Extract the (x, y) coordinate from the center of the cell holding the provided text.  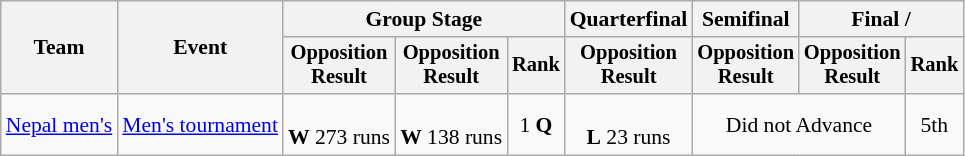
Did not Advance (798, 124)
W 273 runs (339, 124)
W 138 runs (451, 124)
Nepal men's (60, 124)
Team (60, 48)
Men's tournament (200, 124)
Event (200, 48)
Final / (881, 19)
1 Q (536, 124)
L 23 runs (629, 124)
5th (935, 124)
Quarterfinal (629, 19)
Group Stage (424, 19)
Semifinal (746, 19)
